Return the [x, y] coordinate for the center point of the cell that contains the specified text.  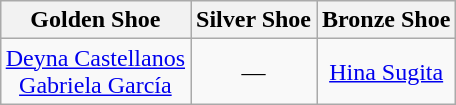
Bronze Shoe [386, 20]
Deyna Castellanos Gabriela García [95, 72]
— [254, 72]
Hina Sugita [386, 72]
Golden Shoe [95, 20]
Silver Shoe [254, 20]
